Return [X, Y] of the center of cell containing provided text 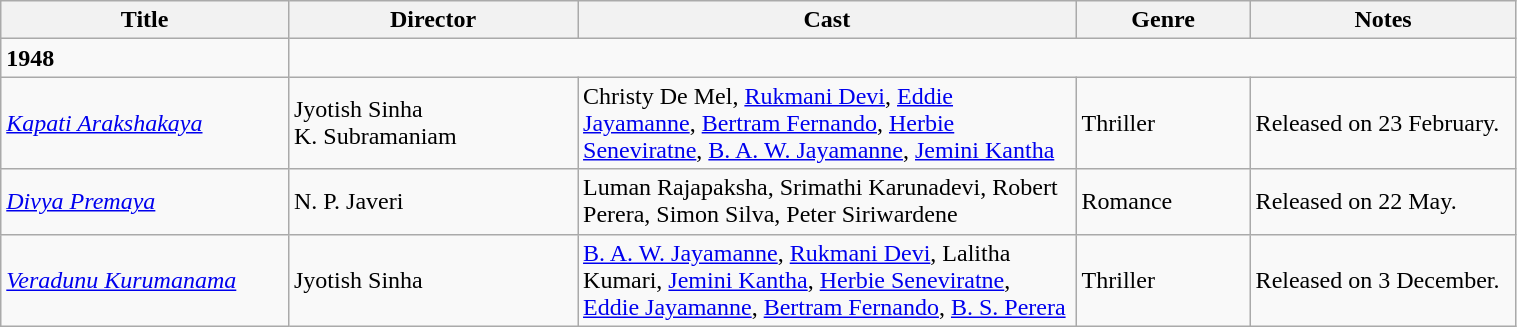
Title [145, 20]
Christy De Mel, Rukmani Devi, Eddie Jayamanne, Bertram Fernando, Herbie Seneviratne, B. A. W. Jayamanne, Jemini Kantha [828, 123]
Divya Premaya [145, 202]
Released on 22 May. [1383, 202]
Veradunu Kurumanama [145, 280]
Director [432, 20]
1948 [145, 58]
Romance [1163, 202]
Genre [1163, 20]
Notes [1383, 20]
Cast [828, 20]
Jyotish Sinha K. Subramaniam [432, 123]
B. A. W. Jayamanne, Rukmani Devi, Lalitha Kumari, Jemini Kantha, Herbie Seneviratne, Eddie Jayamanne, Bertram Fernando, B. S. Perera [828, 280]
Kapati Arakshakaya [145, 123]
Luman Rajapaksha, Srimathi Karunadevi, Robert Perera, Simon Silva, Peter Siriwardene [828, 202]
N. P. Javeri [432, 202]
Jyotish Sinha [432, 280]
Released on 23 February. [1383, 123]
Released on 3 December. [1383, 280]
